From the cell containing the given text, extract its center point as [x, y] coordinate. 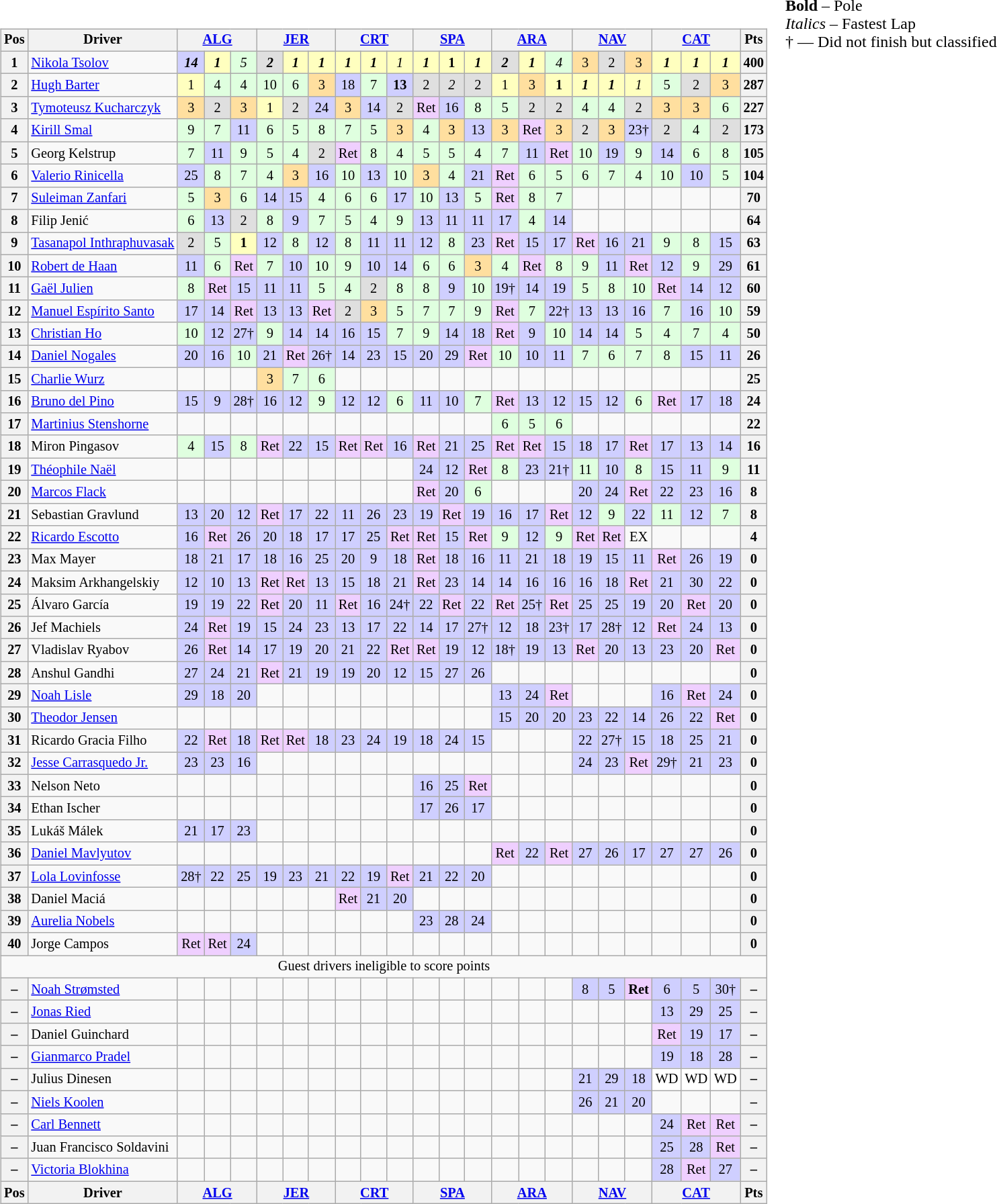
Jonas Ried [102, 1012]
70 [754, 198]
Georg Kelstrup [102, 153]
EX [638, 537]
Manuel Espírito Santo [102, 312]
Daniel Maciá [102, 899]
Carl Bennett [102, 1125]
Lukáš Málek [102, 831]
Tasanapol Inthraphuvasak [102, 244]
25† [532, 605]
39 [14, 921]
35 [14, 831]
31 [14, 741]
Ricardo Gracia Filho [102, 741]
Filip Jenić [102, 221]
Charlie Wurz [102, 379]
29† [667, 763]
Théophile Naël [102, 469]
Martinius Stenshorne [102, 424]
400 [754, 62]
Suleiman Zanfari [102, 198]
Nelson Neto [102, 786]
59 [754, 312]
Daniel Nogales [102, 357]
Vladislav Ryabov [102, 650]
Theodor Jensen [102, 718]
Daniel Mavlyutov [102, 853]
287 [754, 85]
30† [726, 989]
21† [559, 469]
Jorge Campos [102, 944]
Sebastian Gravlund [102, 514]
26† [322, 357]
36 [14, 853]
Victoria Blokhina [102, 1170]
63 [754, 244]
Aurelia Nobels [102, 921]
60 [754, 289]
Niels Koolen [102, 1102]
104 [754, 176]
Noah Strømsted [102, 989]
Kirill Smal [102, 130]
Ricardo Escotto [102, 537]
24† [400, 605]
40 [14, 944]
33 [14, 786]
Hugh Barter [102, 85]
32 [14, 763]
Max Mayer [102, 560]
Daniel Guinchard [102, 1035]
227 [754, 108]
61 [754, 266]
Juan Francisco Soldavini [102, 1148]
Jef Machiels [102, 628]
Lola Lovinfosse [102, 876]
Noah Lisle [102, 696]
Nikola Tsolov [102, 62]
Bruno del Pino [102, 402]
Guest drivers ineligible to score points [384, 967]
Julius Dinesen [102, 1080]
Tymoteusz Kucharczyk [102, 108]
Maksim Arkhangelskiy [102, 582]
37 [14, 876]
38 [14, 899]
Ethan Ischer [102, 808]
Marcos Flack [102, 492]
19† [505, 289]
Miron Pingasov [102, 447]
34 [14, 808]
50 [754, 334]
Gaël Julien [102, 289]
18† [505, 650]
Jesse Carrasquedo Jr. [102, 763]
105 [754, 153]
173 [754, 130]
Valerio Rinicella [102, 176]
64 [754, 221]
22† [559, 312]
Gianmarco Pradel [102, 1057]
Álvaro García [102, 605]
Christian Ho [102, 334]
Anshul Gandhi [102, 673]
Robert de Haan [102, 266]
